Scan for the cell matching the given text and deliver its (X, Y) coordinate at center. 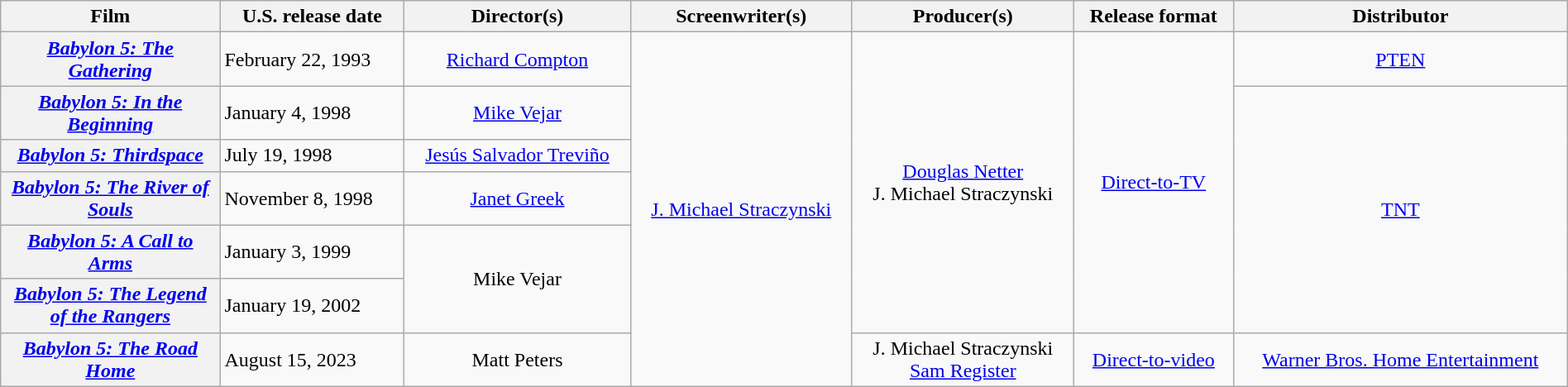
January 4, 1998 (313, 112)
PTEN (1400, 60)
Director(s) (518, 17)
TNT (1400, 209)
Distributor (1400, 17)
Babylon 5: Thirdspace (111, 155)
U.S. release date (313, 17)
Babylon 5: A Call to Arms (111, 251)
Film (111, 17)
Richard Compton (518, 60)
Direct-to-video (1153, 359)
January 19, 2002 (313, 306)
Matt Peters (518, 359)
January 3, 1999 (313, 251)
Babylon 5: The Legend of the Rangers (111, 306)
July 19, 1998 (313, 155)
Producer(s) (963, 17)
Screenwriter(s) (741, 17)
Babylon 5: The River of Souls (111, 198)
Release format (1153, 17)
Direct-to-TV (1153, 182)
February 22, 1993 (313, 60)
J. Michael Straczynski (741, 209)
Warner Bros. Home Entertainment (1400, 359)
August 15, 2023 (313, 359)
Jesús Salvador Treviño (518, 155)
Babylon 5: The Gathering (111, 60)
Janet Greek (518, 198)
November 8, 1998 (313, 198)
Babylon 5: In the Beginning (111, 112)
J. Michael StraczynskiSam Register (963, 359)
Babylon 5: The Road Home (111, 359)
Douglas NetterJ. Michael Straczynski (963, 182)
